Pinpoint the cell where the given text exists, returning its (X, Y) midpoint coordinate. 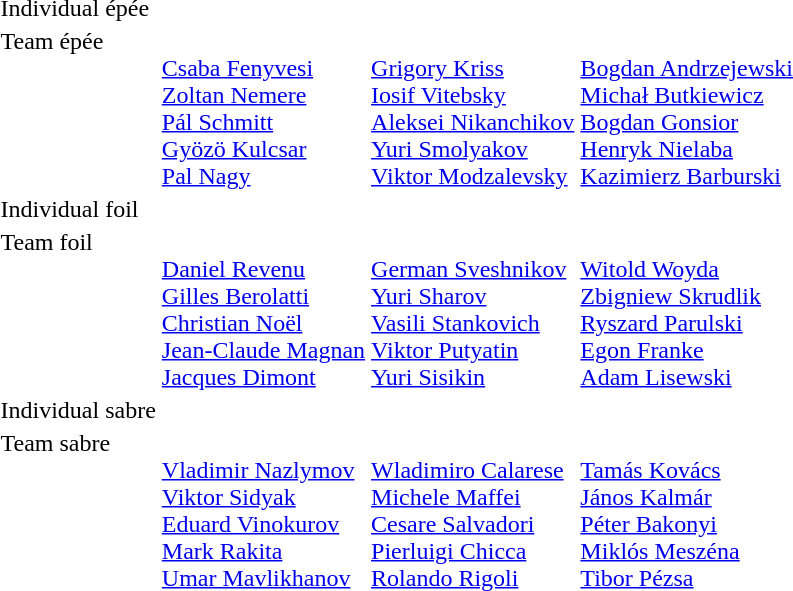
Grigory KrissIosif VitebskyAleksei NikanchikovYuri SmolyakovViktor Modzalevsky (473, 108)
German SveshnikovYuri SharovVasili StankovichViktor PutyatinYuri Sisikin (473, 310)
Csaba FenyvesiZoltan NemerePál SchmittGyözö KulcsarPal Nagy (263, 108)
Daniel RevenuGilles BerolattiChristian NoëlJean-Claude MagnanJacques Dimont (263, 310)
